Return (X, Y) of the center of cell containing provided text 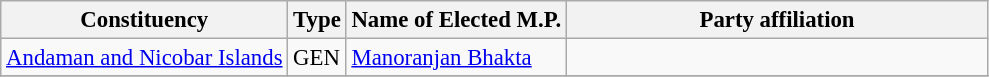
Andaman and Nicobar Islands (144, 58)
GEN (317, 58)
Party affiliation (778, 20)
Constituency (144, 20)
Type (317, 20)
Manoranjan Bhakta (456, 58)
Name of Elected M.P. (456, 20)
